Identify which cell holds the provided text, then report its (X, Y) central coordinate. 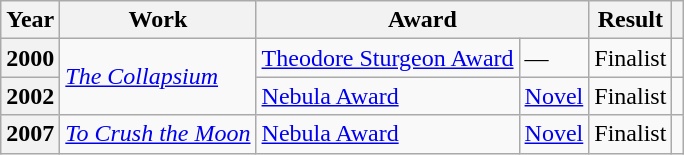
— (554, 58)
The Collapsium (158, 77)
To Crush the Moon (158, 134)
Award (422, 20)
2000 (30, 58)
Year (30, 20)
Work (158, 20)
2002 (30, 96)
Result (630, 20)
2007 (30, 134)
Theodore Sturgeon Award (388, 58)
